From the cell containing the given text, extract its center point as (x, y) coordinate. 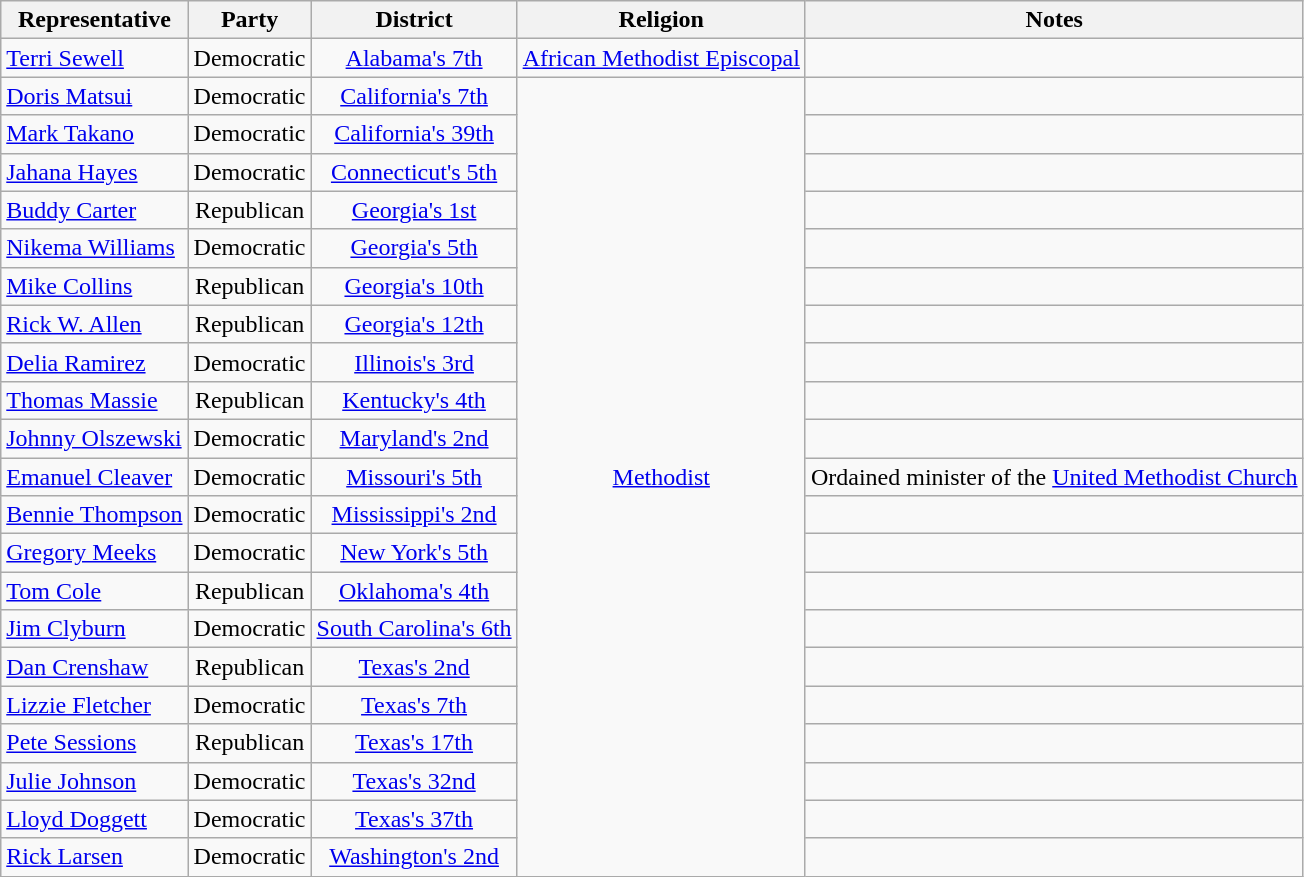
Mississippi's 2nd (414, 515)
Texas's 7th (414, 705)
Jahana Hayes (94, 172)
California's 39th (414, 134)
District (414, 20)
Georgia's 5th (414, 248)
Oklahoma's 4th (414, 591)
Georgia's 1st (414, 210)
Lloyd Doggett (94, 819)
Tom Cole (94, 591)
Jim Clyburn (94, 629)
Nikema Williams (94, 248)
Missouri's 5th (414, 477)
Julie Johnson (94, 781)
Maryland's 2nd (414, 438)
Gregory Meeks (94, 553)
Texas's 2nd (414, 667)
South Carolina's 6th (414, 629)
Texas's 37th (414, 819)
Mike Collins (94, 286)
New York's 5th (414, 553)
Ordained minister of the United Methodist Church (1054, 477)
Emanuel Cleaver (94, 477)
Thomas Massie (94, 400)
Rick Larsen (94, 857)
Kentucky's 4th (414, 400)
Terri Sewell (94, 58)
Notes (1054, 20)
Connecticut's 5th (414, 172)
Georgia's 10th (414, 286)
Texas's 32nd (414, 781)
Lizzie Fletcher (94, 705)
Bennie Thompson (94, 515)
Doris Matsui (94, 96)
Mark Takano (94, 134)
Dan Crenshaw (94, 667)
Representative (94, 20)
Religion (661, 20)
Rick W. Allen (94, 324)
California's 7th (414, 96)
Buddy Carter (94, 210)
Washington's 2nd (414, 857)
Johnny Olszewski (94, 438)
Texas's 17th (414, 743)
Methodist (661, 476)
Georgia's 12th (414, 324)
Delia Ramirez (94, 362)
Illinois's 3rd (414, 362)
African Methodist Episcopal (661, 58)
Party (250, 20)
Pete Sessions (94, 743)
Alabama's 7th (414, 58)
